Locate the cell with the specified text and output its (X, Y) center coordinate. 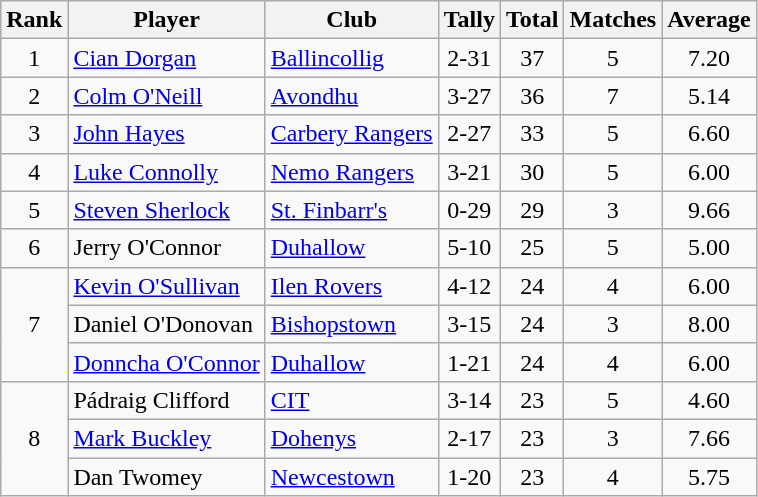
Steven Sherlock (166, 210)
2-27 (469, 134)
8 (34, 438)
Luke Connolly (166, 172)
5.75 (710, 477)
Cian Dorgan (166, 58)
7.66 (710, 438)
8.00 (710, 324)
3-15 (469, 324)
Total (532, 20)
Matches (613, 20)
1-21 (469, 362)
4-12 (469, 286)
Daniel O'Donovan (166, 324)
Bishopstown (352, 324)
Player (166, 20)
1 (34, 58)
CIT (352, 400)
Ilen Rovers (352, 286)
0-29 (469, 210)
Average (710, 20)
36 (532, 96)
Nemo Rangers (352, 172)
5.14 (710, 96)
2-31 (469, 58)
Jerry O'Connor (166, 248)
Avondhu (352, 96)
2-17 (469, 438)
Mark Buckley (166, 438)
25 (532, 248)
5.00 (710, 248)
3-21 (469, 172)
Dan Twomey (166, 477)
Pádraig Clifford (166, 400)
3-27 (469, 96)
3-14 (469, 400)
4.60 (710, 400)
St. Finbarr's (352, 210)
Carbery Rangers (352, 134)
John Hayes (166, 134)
Rank (34, 20)
37 (532, 58)
Dohenys (352, 438)
Newcestown (352, 477)
2 (34, 96)
9.66 (710, 210)
7.20 (710, 58)
Colm O'Neill (166, 96)
Kevin O'Sullivan (166, 286)
Club (352, 20)
30 (532, 172)
29 (532, 210)
Donncha O'Connor (166, 362)
Ballincollig (352, 58)
5-10 (469, 248)
33 (532, 134)
1-20 (469, 477)
Tally (469, 20)
6 (34, 248)
6.60 (710, 134)
